Capture the cell that displays the provided text and extract its (X, Y) central coordinate. 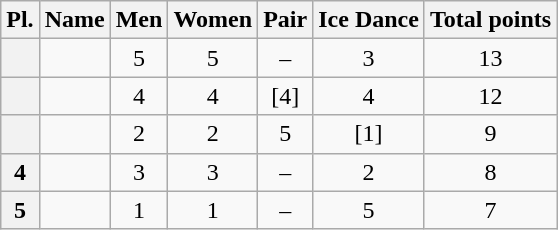
[4] (286, 96)
Men (139, 20)
7 (490, 210)
8 (490, 172)
12 (490, 96)
Pl. (20, 20)
Women (213, 20)
Pair (286, 20)
Name (74, 20)
9 (490, 134)
[1] (369, 134)
Ice Dance (369, 20)
13 (490, 58)
Total points (490, 20)
